Identify which cell holds the provided text, then report its [x, y] central coordinate. 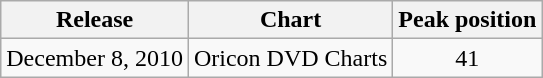
Release [95, 20]
Oricon DVD Charts [290, 58]
41 [468, 58]
Peak position [468, 20]
December 8, 2010 [95, 58]
Chart [290, 20]
